Identify which cell holds the provided text, then report its [x, y] central coordinate. 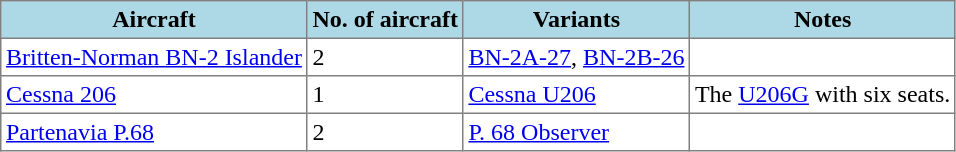
Partenavia P.68 [154, 132]
Cessna 206 [154, 95]
Aircraft [154, 20]
Notes [823, 20]
No. of aircraft [385, 20]
P. 68 Observer [576, 132]
The U206G with six seats. [823, 95]
BN-2A-27, BN-2B-26 [576, 57]
Cessna U206 [576, 95]
1 [385, 95]
Variants [576, 20]
Britten-Norman BN-2 Islander [154, 57]
